Return (x, y) of the center of cell containing provided text 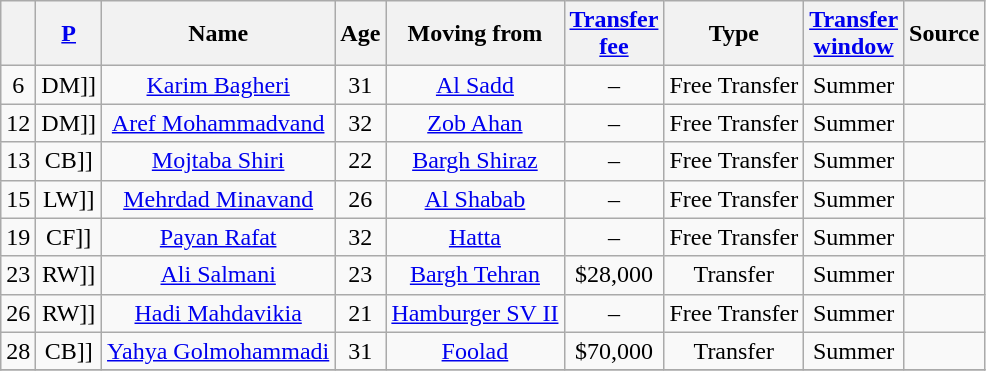
Yahya Golmohammadi (218, 351)
Bargh Shiraz (475, 161)
Type (734, 34)
28 (18, 351)
Source (944, 34)
CF]] (69, 237)
15 (18, 199)
6 (18, 85)
Karim Bagheri (218, 85)
Aref Mohammadvand (218, 123)
Hamburger SV II (475, 313)
P (69, 34)
Mehrdad Minavand (218, 199)
Age (360, 34)
Mojtaba Shiri (218, 161)
Al Shabab (475, 199)
13 (18, 161)
Hadi Mahdavikia (218, 313)
Al Sadd (475, 85)
Zob Ahan (475, 123)
Moving from (475, 34)
Hatta (475, 237)
$28,000 (614, 275)
Ali Salmani (218, 275)
LW]] (69, 199)
Payan Rafat (218, 237)
21 (360, 313)
12 (18, 123)
Transferwindow (854, 34)
Bargh Tehran (475, 275)
22 (360, 161)
Name (218, 34)
19 (18, 237)
Transferfee (614, 34)
$70,000 (614, 351)
Foolad (475, 351)
